Scan for the cell matching the given text and deliver its (x, y) coordinate at center. 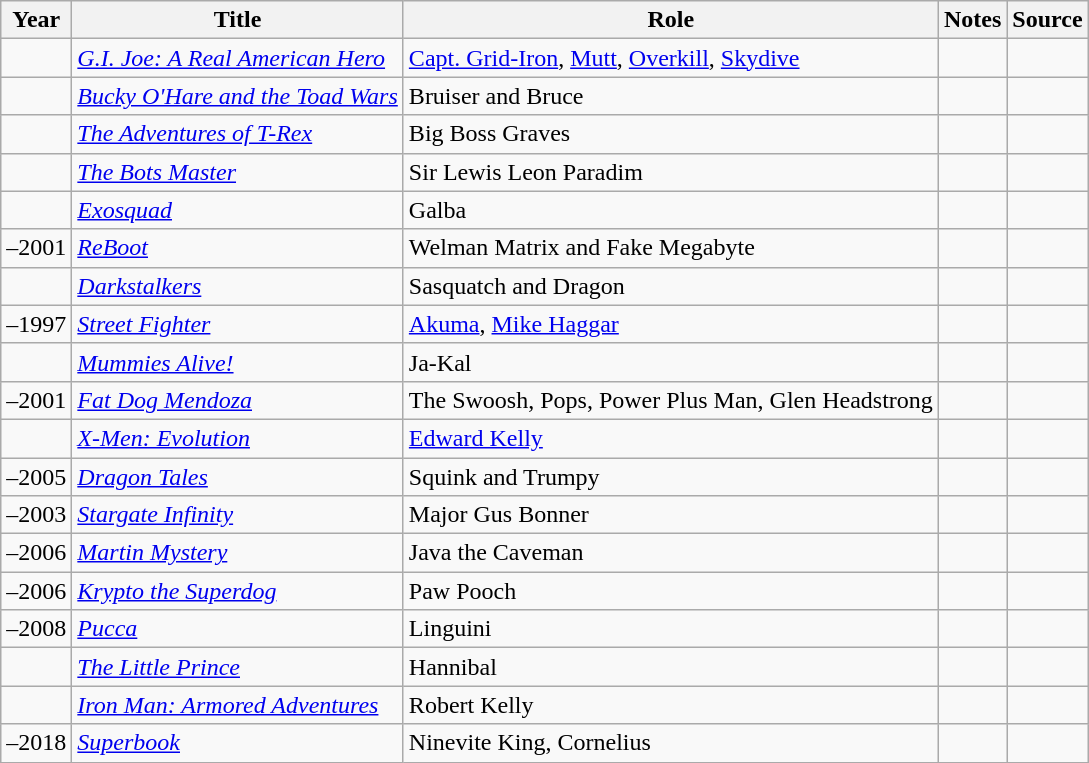
Pucca (238, 629)
Fat Dog Mendoza (238, 400)
Iron Man: Armored Adventures (238, 705)
Edward Kelly (670, 438)
Sasquatch and Dragon (670, 286)
Robert Kelly (670, 705)
The Bots Master (238, 172)
Hannibal (670, 667)
Exosquad (238, 210)
Source (1048, 20)
Big Boss Graves (670, 134)
Java the Caveman (670, 553)
Martin Mystery (238, 553)
Bruiser and Bruce (670, 96)
Street Fighter (238, 324)
Stargate Infinity (238, 515)
–2018 (36, 743)
Galba (670, 210)
The Little Prince (238, 667)
X-Men: Evolution (238, 438)
Linguini (670, 629)
Title (238, 20)
Sir Lewis Leon Paradim (670, 172)
The Swoosh, Pops, Power Plus Man, Glen Headstrong (670, 400)
Mummies Alive! (238, 362)
G.I. Joe: A Real American Hero (238, 58)
Superbook (238, 743)
Capt. Grid-Iron, Mutt, Overkill, Skydive (670, 58)
Notes (972, 20)
Dragon Tales (238, 477)
ReBoot (238, 248)
–2008 (36, 629)
Darkstalkers (238, 286)
Akuma, Mike Haggar (670, 324)
Year (36, 20)
–2005 (36, 477)
–2003 (36, 515)
The Adventures of T-Rex (238, 134)
Role (670, 20)
Bucky O'Hare and the Toad Wars (238, 96)
Major Gus Bonner (670, 515)
–1997 (36, 324)
Squink and Trumpy (670, 477)
Paw Pooch (670, 591)
Welman Matrix and Fake Megabyte (670, 248)
Ninevite King, Cornelius (670, 743)
Krypto the Superdog (238, 591)
Ja-Kal (670, 362)
